Scan for the cell matching the given text and deliver its (x, y) coordinate at center. 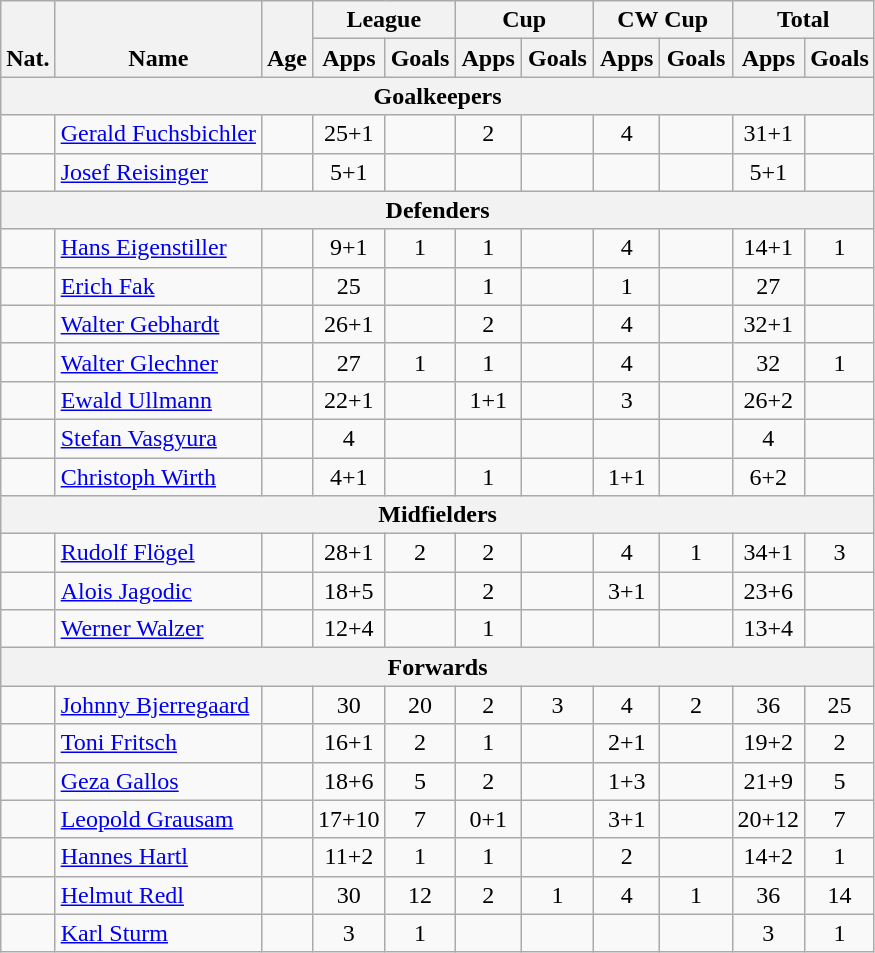
20+12 (768, 819)
Goalkeepers (438, 96)
14+2 (768, 857)
21+9 (768, 781)
32 (768, 362)
12 (420, 895)
20 (420, 705)
Josef Reisinger (158, 172)
25+1 (350, 134)
Total (803, 20)
Defenders (438, 210)
Walter Gebhardt (158, 324)
Hans Eigenstiller (158, 248)
26+1 (350, 324)
14 (840, 895)
11+2 (350, 857)
17+10 (350, 819)
28+1 (350, 553)
Gerald Fuchsbichler (158, 134)
Forwards (438, 667)
Midfielders (438, 515)
Ewald Ullmann (158, 400)
18+6 (350, 781)
Alois Jagodic (158, 591)
6+2 (768, 477)
34+1 (768, 553)
23+6 (768, 591)
Rudolf Flögel (158, 553)
CW Cup (662, 20)
Leopold Grausam (158, 819)
32+1 (768, 324)
14+1 (768, 248)
Cup (524, 20)
Hannes Hartl (158, 857)
Christoph Wirth (158, 477)
Nat. (28, 39)
22+1 (350, 400)
16+1 (350, 743)
Walter Glechner (158, 362)
4+1 (350, 477)
Werner Walzer (158, 629)
Geza Gallos (158, 781)
0+1 (488, 819)
12+4 (350, 629)
Karl Sturm (158, 933)
Helmut Redl (158, 895)
13+4 (768, 629)
Toni Fritsch (158, 743)
1+3 (626, 781)
9+1 (350, 248)
2+1 (626, 743)
League (384, 20)
31+1 (768, 134)
Stefan Vasgyura (158, 438)
Age (286, 39)
Name (158, 39)
18+5 (350, 591)
26+2 (768, 400)
19+2 (768, 743)
Johnny Bjerregaard (158, 705)
Erich Fak (158, 286)
